Extract the (x, y) coordinate from the center of the cell holding the provided text.  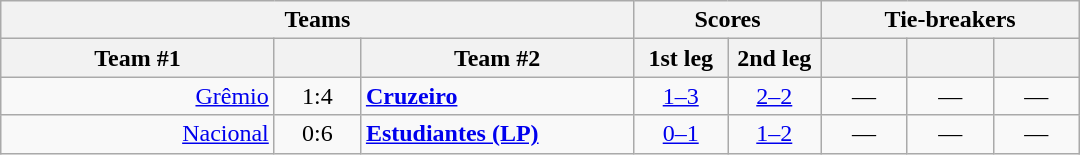
Estudiantes (LP) (497, 134)
Team #1 (138, 58)
1st leg (681, 58)
1–2 (775, 134)
1–3 (681, 96)
Scores (728, 20)
0–1 (681, 134)
Nacional (138, 134)
2nd leg (775, 58)
Cruzeiro (497, 96)
Grêmio (138, 96)
Teams (318, 20)
Tie-breakers (950, 20)
1:4 (317, 96)
Team #2 (497, 58)
0:6 (317, 134)
2–2 (775, 96)
